Pinpoint the cell where the given text exists, returning its [X, Y] midpoint coordinate. 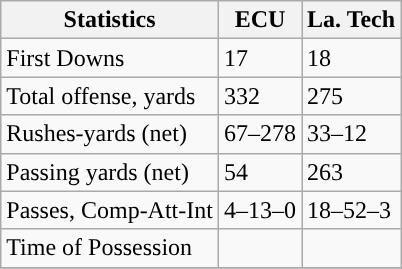
ECU [260, 20]
18 [352, 58]
Time of Possession [110, 248]
Total offense, yards [110, 96]
La. Tech [352, 20]
17 [260, 58]
Passing yards (net) [110, 172]
Statistics [110, 20]
54 [260, 172]
67–278 [260, 134]
332 [260, 96]
Passes, Comp-Att-Int [110, 210]
18–52–3 [352, 210]
275 [352, 96]
263 [352, 172]
Rushes-yards (net) [110, 134]
4–13–0 [260, 210]
33–12 [352, 134]
First Downs [110, 58]
